Detect which cell encompasses the target text, then output its [x, y] center coordinate. 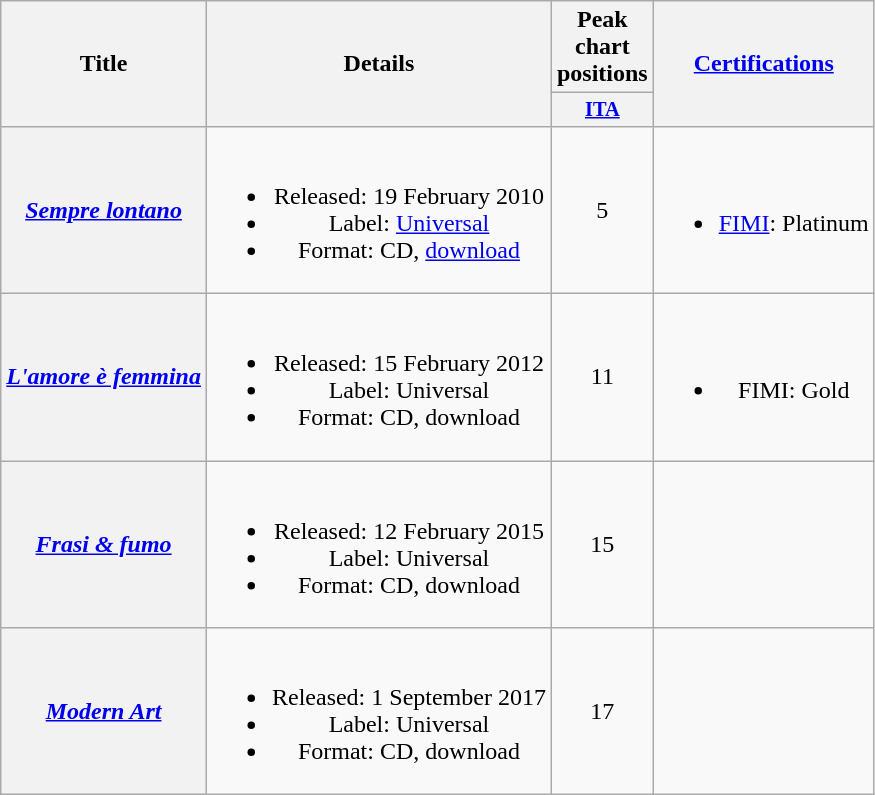
ITA [602, 110]
Details [378, 64]
Certifications [764, 64]
Frasi & fumo [104, 544]
Released: 15 February 2012Label: UniversalFormat: CD, download [378, 378]
17 [602, 712]
15 [602, 544]
L'amore è femmina [104, 378]
FIMI: Gold [764, 378]
5 [602, 210]
Title [104, 64]
Released: 12 February 2015Label: UniversalFormat: CD, download [378, 544]
Sempre lontano [104, 210]
FIMI: Platinum [764, 210]
Released: 19 February 2010Label: UniversalFormat: CD, download [378, 210]
Released: 1 September 2017Label: UniversalFormat: CD, download [378, 712]
Modern Art [104, 712]
Peak chart positions [602, 47]
11 [602, 378]
